Extract the [X, Y] coordinate from the center of the cell holding the provided text.  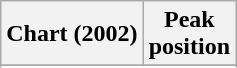
Chart (2002) [72, 34]
Peakposition [189, 34]
